Pinpoint the cell where the given text exists, returning its [X, Y] midpoint coordinate. 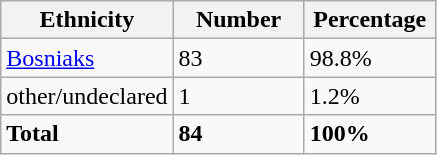
Percentage [370, 20]
98.8% [370, 58]
other/undeclared [87, 96]
83 [238, 58]
100% [370, 134]
1 [238, 96]
Bosniaks [87, 58]
Number [238, 20]
84 [238, 134]
Total [87, 134]
Ethnicity [87, 20]
1.2% [370, 96]
